Pinpoint the cell where the given text exists, returning its (X, Y) midpoint coordinate. 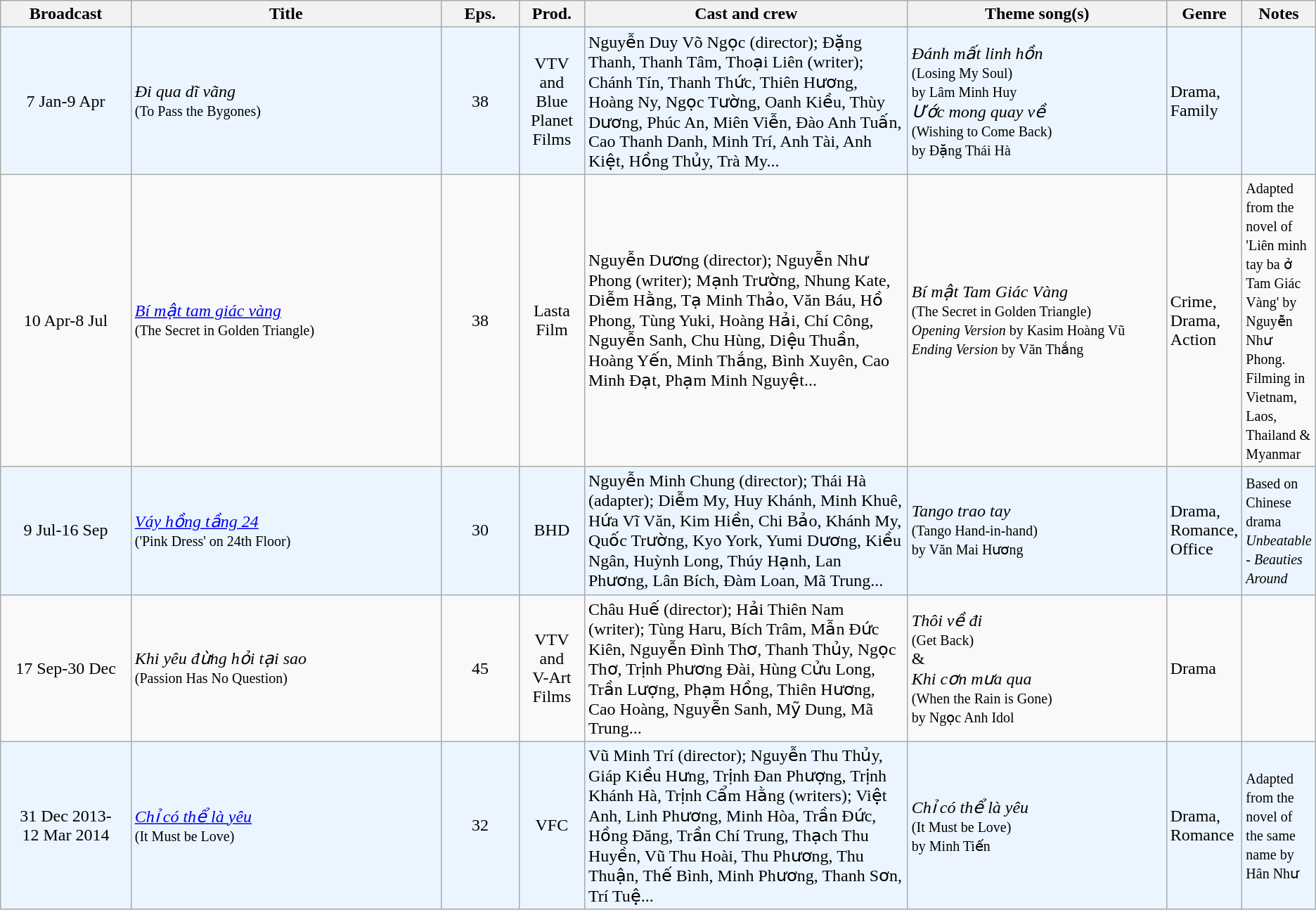
Bí mật tam giác vàng (The Secret in Golden Triangle) (285, 320)
VTVandBlue Planet Films (551, 101)
Title (285, 14)
Chỉ có thể là yêu (It Must be Love) (285, 825)
Broadcast (66, 14)
31 Dec 2013-12 Mar 2014 (66, 825)
Drama (1204, 668)
Khi yêu đừng hỏi tại sao (Passion Has No Question) (285, 668)
10 Apr-8 Jul (66, 320)
32 (479, 825)
Cast and crew (746, 14)
Chỉ có thể là yêu (It Must be Love)by Minh Tiến (1037, 825)
Lasta Film (551, 320)
BHD (551, 531)
Prod. (551, 14)
VFC (551, 825)
Drama, Romance, Office (1204, 531)
Eps. (479, 14)
9 Jul-16 Sep (66, 531)
17 Sep-30 Dec (66, 668)
Theme song(s) (1037, 14)
Crime, Drama, Action (1204, 320)
7 Jan-9 Apr (66, 101)
Adapted from the novel of 'Liên minh tay ba ở Tam Giác Vàng' by Nguyễn Như Phong.Filming in Vietnam, Laos, Thailand & Myanmar (1279, 320)
Drama, Romance (1204, 825)
Đánh mất linh hồn (Losing My Soul)by Lâm Minh HuyƯớc mong quay về(Wishing to Come Back)by Đặng Thái Hà (1037, 101)
Adapted from the novel of the same name by Hân Như (1279, 825)
Based on Chinese drama Unbeatable - Beauties Around (1279, 531)
Váy hồng tầng 24 ('Pink Dress' on 24th Floor) (285, 531)
Tango trao tay (Tango Hand-in-hand)by Văn Mai Hương (1037, 531)
Thôi về đi (Get Back)&Khi cơn mưa qua(When the Rain is Gone)by Ngọc Anh Idol (1037, 668)
Bí mật Tam Giác Vàng (The Secret in Golden Triangle)Opening Version by Kasim Hoàng VũEnding Version by Văn Thắng (1037, 320)
Đi qua dĩ vãng (To Pass the Bygones) (285, 101)
Drama, Family (1204, 101)
45 (479, 668)
30 (479, 531)
Genre (1204, 14)
Notes (1279, 14)
VTVandV-Art Films (551, 668)
